Output the (X, Y) coordinate of the center of the cell containing the given text.  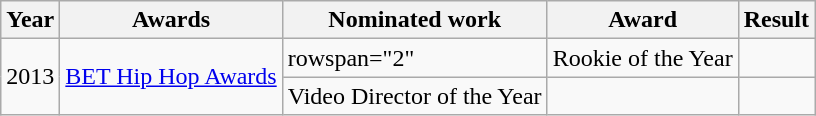
Video Director of the Year (414, 96)
rowspan="2" (414, 58)
BET Hip Hop Awards (171, 77)
Awards (171, 20)
Nominated work (414, 20)
Result (776, 20)
Rookie of the Year (642, 58)
Award (642, 20)
2013 (30, 77)
Year (30, 20)
